Return the (X, Y) coordinate for the center point of the cell that contains the specified text.  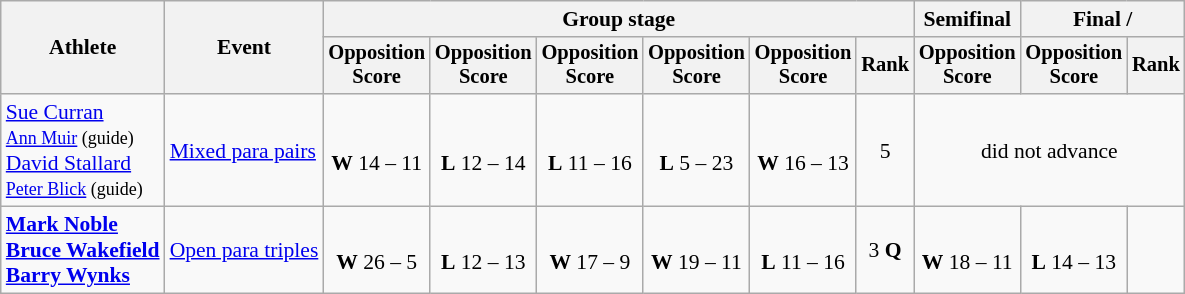
did not advance (1050, 150)
L 12 – 14 (484, 150)
Athlete (83, 48)
Semifinal (968, 19)
Final / (1103, 19)
W 19 – 11 (696, 250)
W 14 – 11 (376, 150)
W 26 – 5 (376, 250)
Open para triples (244, 250)
3 Q (885, 250)
5 (885, 150)
W 17 – 9 (590, 250)
L 14 – 13 (1074, 250)
Sue CurranAnn Muir (guide)David StallardPeter Blick (guide) (83, 150)
Mixed para pairs (244, 150)
W 16 – 13 (804, 150)
Mark NobleBruce WakefieldBarry Wynks (83, 250)
W 18 – 11 (968, 250)
Event (244, 48)
L 5 – 23 (696, 150)
Group stage (618, 19)
L 12 – 13 (484, 250)
